Extract the [X, Y] coordinate from the center of the cell holding the provided text.  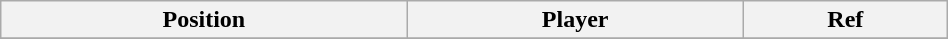
Player [576, 20]
Ref [845, 20]
Position [204, 20]
